Identify which cell holds the provided text, then report its (X, Y) central coordinate. 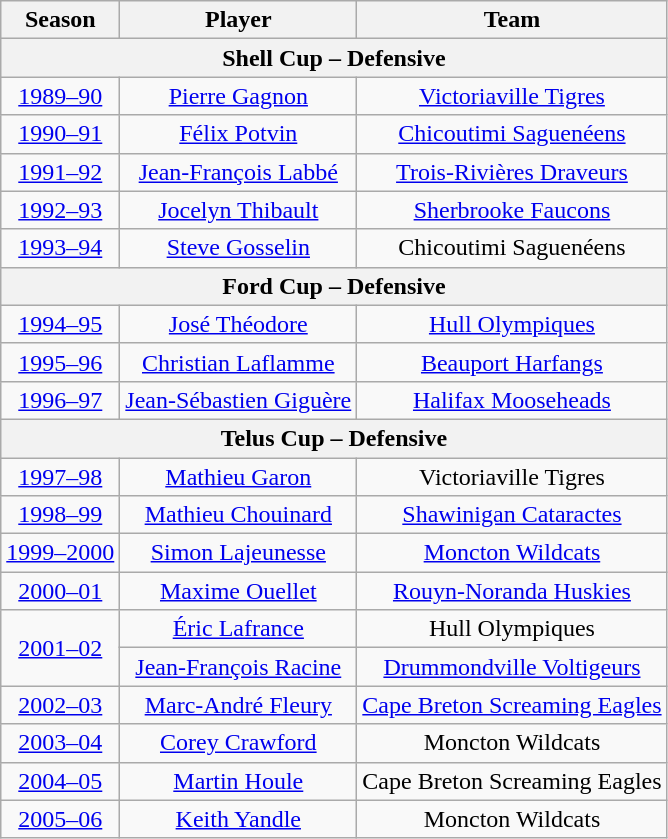
Marc-André Fleury (238, 705)
Jean-Sébastien Giguère (238, 400)
1997–98 (60, 477)
Team (512, 20)
Mathieu Chouinard (238, 515)
Drummondville Voltigeurs (512, 667)
Shawinigan Cataractes (512, 515)
Steve Gosselin (238, 248)
Maxime Ouellet (238, 591)
Halifax Mooseheads (512, 400)
Keith Yandle (238, 819)
Jean-François Labbé (238, 172)
1996–97 (60, 400)
Jocelyn Thibault (238, 210)
1989–90 (60, 96)
José Théodore (238, 324)
1992–93 (60, 210)
Éric Lafrance (238, 629)
1993–94 (60, 248)
2001–02 (60, 648)
Corey Crawford (238, 743)
Pierre Gagnon (238, 96)
1994–95 (60, 324)
Trois-Rivières Draveurs (512, 172)
Season (60, 20)
Félix Potvin (238, 134)
Simon Lajeunesse (238, 553)
2004–05 (60, 781)
1990–91 (60, 134)
Telus Cup – Defensive (334, 438)
Shell Cup – Defensive (334, 58)
Beauport Harfangs (512, 362)
Martin Houle (238, 781)
2005–06 (60, 819)
1998–99 (60, 515)
Jean-François Racine (238, 667)
1991–92 (60, 172)
1995–96 (60, 362)
Christian Laflamme (238, 362)
2000–01 (60, 591)
Ford Cup – Defensive (334, 286)
Player (238, 20)
Mathieu Garon (238, 477)
Rouyn-Noranda Huskies (512, 591)
2002–03 (60, 705)
1999–2000 (60, 553)
2003–04 (60, 743)
Sherbrooke Faucons (512, 210)
